Find where the given text appears and provide that cell's center as (x, y) coordinate. 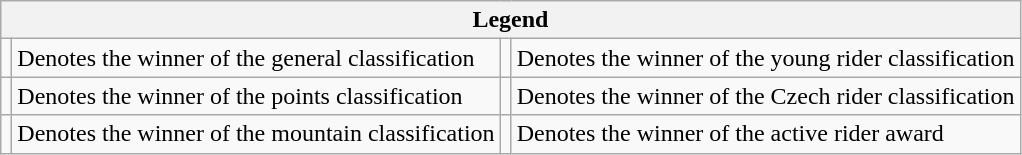
Denotes the winner of the young rider classification (766, 58)
Denotes the winner of the points classification (256, 96)
Denotes the winner of the mountain classification (256, 134)
Denotes the winner of the active rider award (766, 134)
Legend (510, 20)
Denotes the winner of the Czech rider classification (766, 96)
Denotes the winner of the general classification (256, 58)
